Locate the cell with the specified text and output its [x, y] center coordinate. 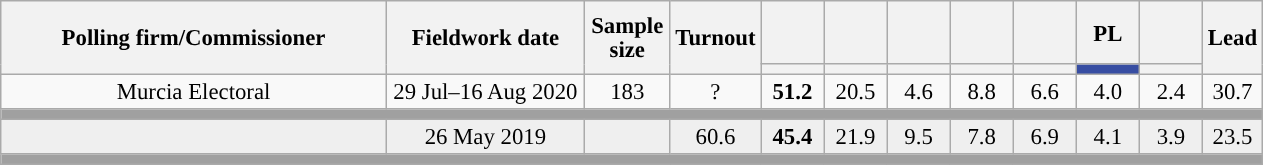
Fieldwork date [485, 38]
8.8 [982, 92]
Murcia Electoral [194, 92]
21.9 [856, 138]
Sample size [627, 38]
29 Jul–16 Aug 2020 [485, 92]
3.9 [1170, 138]
60.6 [716, 138]
4.1 [1108, 138]
2.4 [1170, 92]
45.4 [792, 138]
6.9 [1044, 138]
51.2 [792, 92]
30.7 [1232, 92]
26 May 2019 [485, 138]
9.5 [918, 138]
7.8 [982, 138]
6.6 [1044, 92]
20.5 [856, 92]
4.6 [918, 92]
Polling firm/Commissioner [194, 38]
PL [1108, 32]
? [716, 92]
183 [627, 92]
Turnout [716, 38]
4.0 [1108, 92]
23.5 [1232, 138]
Lead [1232, 38]
